From the cell containing the given text, extract its center point as (x, y) coordinate. 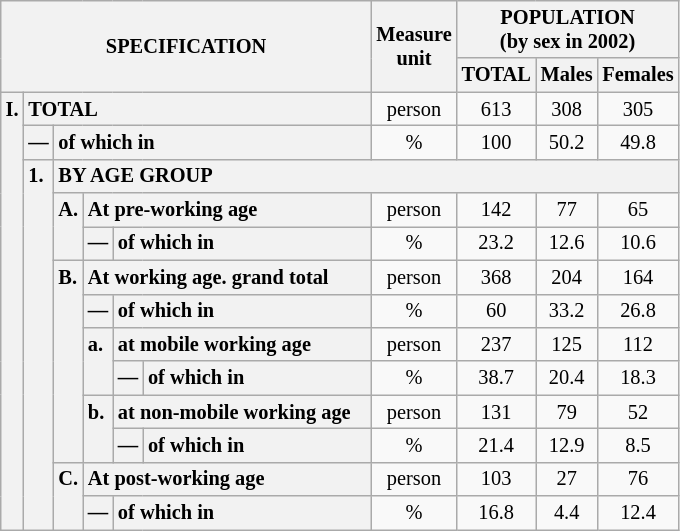
79 (567, 412)
33.2 (567, 311)
305 (638, 109)
12.4 (638, 513)
613 (496, 109)
At pre-working age (227, 210)
308 (567, 109)
21.4 (496, 445)
at non-mobile working age (242, 412)
164 (638, 277)
SPECIFICATION (186, 46)
Females (638, 75)
50.2 (567, 142)
B. (68, 361)
52 (638, 412)
103 (496, 479)
At working age. grand total (227, 277)
Measure unit (414, 46)
77 (567, 210)
204 (567, 277)
a. (98, 360)
20.4 (567, 378)
237 (496, 344)
142 (496, 210)
12.9 (567, 445)
38.7 (496, 378)
10.6 (638, 243)
26.8 (638, 311)
8.5 (638, 445)
POPULATION (by sex in 2002) (568, 29)
16.8 (496, 513)
at mobile working age (242, 344)
27 (567, 479)
I. (12, 311)
BY AGE GROUP (366, 176)
368 (496, 277)
4.4 (567, 513)
65 (638, 210)
At post-working age (227, 479)
100 (496, 142)
49.8 (638, 142)
23.2 (496, 243)
12.6 (567, 243)
112 (638, 344)
60 (496, 311)
1. (38, 344)
131 (496, 412)
18.3 (638, 378)
Males (567, 75)
b. (98, 428)
76 (638, 479)
125 (567, 344)
A. (68, 226)
C. (68, 496)
